For the text-containing cell, return its midpoint in [x, y] coordinate format. 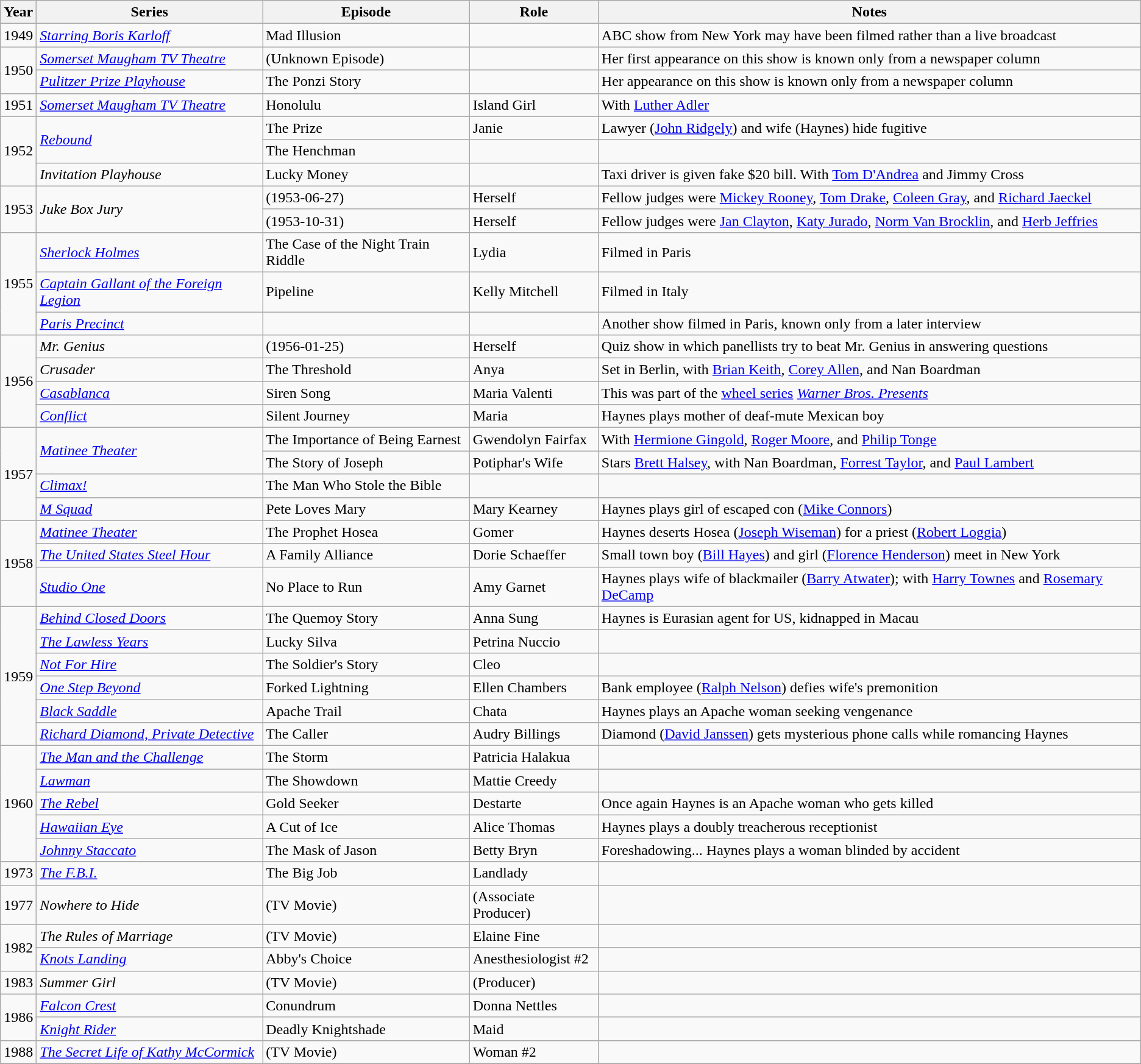
1956 [18, 381]
Bank employee (Ralph Nelson) defies wife's premonition [869, 687]
The Henchman [366, 151]
1977 [18, 904]
1952 [18, 151]
Knots Landing [150, 959]
Summer Girl [150, 982]
Her first appearance on this show is known only from a newspaper column [869, 59]
Kelly Mitchell [534, 291]
(Associate Producer) [534, 904]
Foreshadowing... Haynes plays a woman blinded by accident [869, 850]
The Quemoy Story [366, 618]
The Storm [366, 757]
Filmed in Italy [869, 291]
Donna Nettles [534, 1005]
Rebound [150, 140]
The Case of the Night Train Riddle [366, 252]
Cleo [534, 664]
Forked Lightning [366, 687]
The Big Job [366, 873]
Hawaiian Eye [150, 827]
Captain Gallant of the Foreign Legion [150, 291]
1983 [18, 982]
Filmed in Paris [869, 252]
The Prize [366, 128]
Behind Closed Doors [150, 618]
Potiphar's Wife [534, 463]
The Mask of Jason [366, 850]
Mattie Creedy [534, 781]
The Man and the Challenge [150, 757]
Johnny Staccato [150, 850]
Her appearance on this show is known only from a newspaper column [869, 82]
Mad Illusion [366, 35]
1958 [18, 563]
Not For Hire [150, 664]
Notes [869, 12]
Woman #2 [534, 1052]
Petrina Nuccio [534, 641]
Diamond (David Janssen) gets mysterious phone calls while romancing Haynes [869, 734]
1950 [18, 70]
Pipeline [366, 291]
ABC show from New York may have been filmed rather than a live broadcast [869, 35]
Janie [534, 128]
Landlady [534, 873]
The Ponzi Story [366, 82]
Fellow judges were Mickey Rooney, Tom Drake, Coleen Gray, and Richard Jaeckel [869, 197]
One Step Beyond [150, 687]
Maria Valenti [534, 393]
1955 [18, 283]
A Family Alliance [366, 555]
Patricia Halakua [534, 757]
Haynes plays wife of blackmailer (Barry Atwater); with Harry Townes and Rosemary DeCamp [869, 586]
The Secret Life of Kathy McCormick [150, 1052]
Nowhere to Hide [150, 904]
1960 [18, 804]
1951 [18, 105]
1959 [18, 676]
Once again Haynes is an Apache woman who gets killed [869, 804]
Juke Box Jury [150, 209]
Climax! [150, 486]
Episode [366, 12]
Haynes deserts Hosea (Joseph Wiseman) for a priest (Robert Loggia) [869, 532]
(1953-10-31) [366, 221]
Haynes plays girl of escaped con (Mike Connors) [869, 509]
Conundrum [366, 1005]
Role [534, 12]
Dorie Schaeffer [534, 555]
Richard Diamond, Private Detective [150, 734]
Alice Thomas [534, 827]
The Story of Joseph [366, 463]
(1953-06-27) [366, 197]
Maid [534, 1029]
Deadly Knightshade [366, 1029]
Mary Kearney [534, 509]
Honolulu [366, 105]
The Threshold [366, 370]
The F.B.I. [150, 873]
The Rules of Marriage [150, 936]
The United States Steel Hour [150, 555]
Gwendolyn Fairfax [534, 439]
Amy Garnet [534, 586]
(Producer) [534, 982]
Casablanca [150, 393]
Lydia [534, 252]
1973 [18, 873]
Fellow judges were Jan Clayton, Katy Jurado, Norm Van Brocklin, and Herb Jeffries [869, 221]
Chata [534, 711]
Lawman [150, 781]
(1956-01-25) [366, 347]
Starring Boris Karloff [150, 35]
Stars Brett Halsey, with Nan Boardman, Forrest Taylor, and Paul Lambert [869, 463]
The Caller [366, 734]
Crusader [150, 370]
Lawyer (John Ridgely) and wife (Haynes) hide fugitive [869, 128]
The Rebel [150, 804]
Gold Seeker [366, 804]
Betty Bryn [534, 850]
Paris Precinct [150, 324]
Ellen Chambers [534, 687]
Haynes plays an Apache woman seeking vengenance [869, 711]
Anna Sung [534, 618]
Gomer [534, 532]
(Unknown Episode) [366, 59]
1988 [18, 1052]
Abby's Choice [366, 959]
Series [150, 12]
Maria [534, 416]
1953 [18, 209]
Invitation Playhouse [150, 174]
Falcon Crest [150, 1005]
The Lawless Years [150, 641]
A Cut of Ice [366, 827]
Quiz show in which panellists try to beat Mr. Genius in answering questions [869, 347]
Lucky Money [366, 174]
Elaine Fine [534, 936]
With Luther Adler [869, 105]
Year [18, 12]
Audry Billings [534, 734]
Set in Berlin, with Brian Keith, Corey Allen, and Nan Boardman [869, 370]
The Showdown [366, 781]
1949 [18, 35]
Silent Journey [366, 416]
1982 [18, 948]
Destarte [534, 804]
Knight Rider [150, 1029]
Pete Loves Mary [366, 509]
This was part of the wheel series Warner Bros. Presents [869, 393]
Sherlock Holmes [150, 252]
Anya [534, 370]
Siren Song [366, 393]
Studio One [150, 586]
Pulitzer Prize Playhouse [150, 82]
The Importance of Being Earnest [366, 439]
The Soldier's Story [366, 664]
Black Saddle [150, 711]
Haynes plays mother of deaf-mute Mexican boy [869, 416]
Anesthesiologist #2 [534, 959]
With Hermione Gingold, Roger Moore, and Philip Tonge [869, 439]
Haynes plays a doubly treacherous receptionist [869, 827]
Another show filmed in Paris, known only from a later interview [869, 324]
1986 [18, 1017]
Conflict [150, 416]
Lucky Silva [366, 641]
1957 [18, 474]
Apache Trail [366, 711]
Island Girl [534, 105]
Small town boy (Bill Hayes) and girl (Florence Henderson) meet in New York [869, 555]
Mr. Genius [150, 347]
The Prophet Hosea [366, 532]
Taxi driver is given fake $20 bill. With Tom D'Andrea and Jimmy Cross [869, 174]
M Squad [150, 509]
No Place to Run [366, 586]
Haynes is Eurasian agent for US, kidnapped in Macau [869, 618]
The Man Who Stole the Bible [366, 486]
